For the text-containing cell, return its midpoint in (x, y) coordinate format. 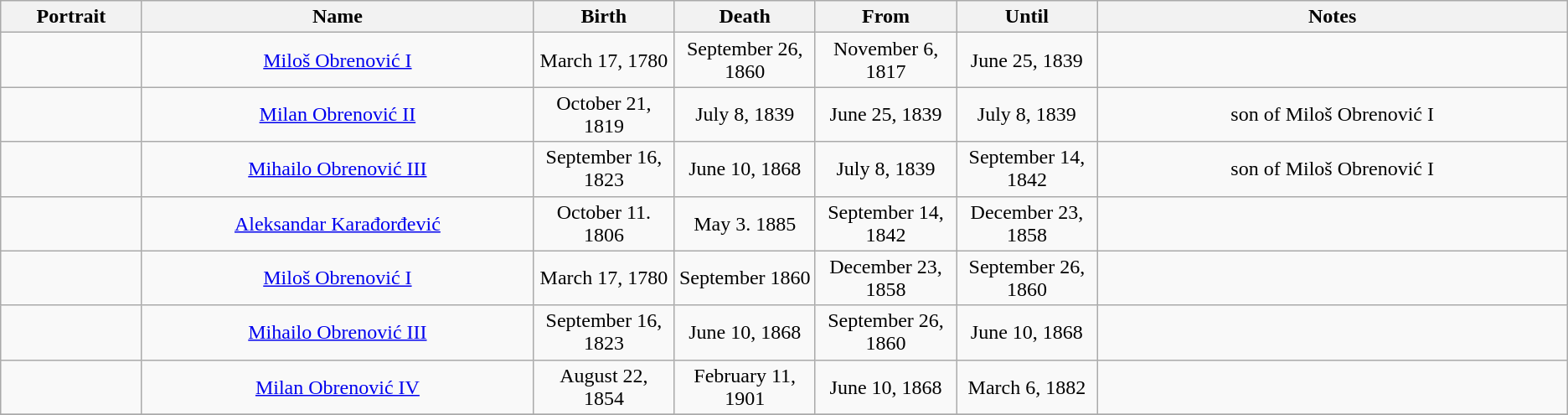
Until (1027, 17)
February 11, 1901 (745, 387)
Milan Obrenović IV (338, 387)
Notes (1332, 17)
September 1860 (745, 278)
Death (745, 17)
Milan Obrenović II (338, 114)
October 21, 1819 (604, 114)
May 3. 1885 (745, 223)
Birth (604, 17)
Aleksandar Karađorđević (338, 223)
October 11. 1806 (604, 223)
From (885, 17)
Portrait (71, 17)
November 6, 1817 (885, 60)
August 22, 1854 (604, 387)
Name (338, 17)
March 6, 1882 (1027, 387)
